Locate the cell with the specified text and output its (x, y) center coordinate. 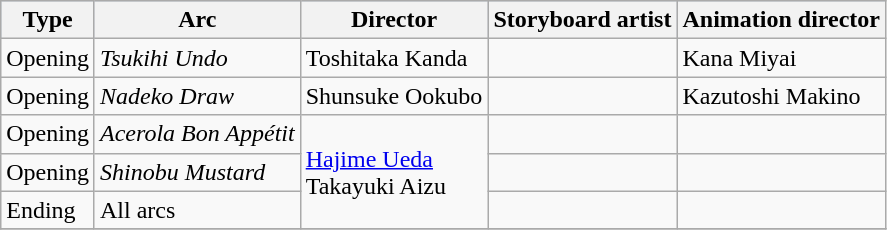
Storyboard artist (582, 20)
Animation director (782, 20)
Director (394, 20)
All arcs (197, 210)
Toshitaka Kanda (394, 58)
Hajime UedaTakayuki Aizu (394, 172)
Kana Miyai (782, 58)
Acerola Bon Appétit (197, 134)
Shunsuke Ookubo (394, 96)
Ending (48, 210)
Kazutoshi Makino (782, 96)
Type (48, 20)
Arc (197, 20)
Nadeko Draw (197, 96)
Shinobu Mustard (197, 172)
Tsukihi Undo (197, 58)
